Provide the [X, Y] coordinate of the cell's center where the given text is located.  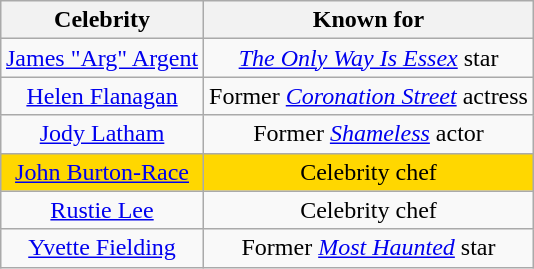
Former Most Haunted star [369, 248]
Yvette Fielding [102, 248]
John Burton-Race [102, 172]
Former Coronation Street actress [369, 96]
Helen Flanagan [102, 96]
Rustie Lee [102, 210]
Former Shameless actor [369, 134]
The Only Way Is Essex star [369, 58]
Celebrity [102, 20]
Known for [369, 20]
James "Arg" Argent [102, 58]
Jody Latham [102, 134]
